Provide the (X, Y) coordinate of the cell's center where the given text is located.  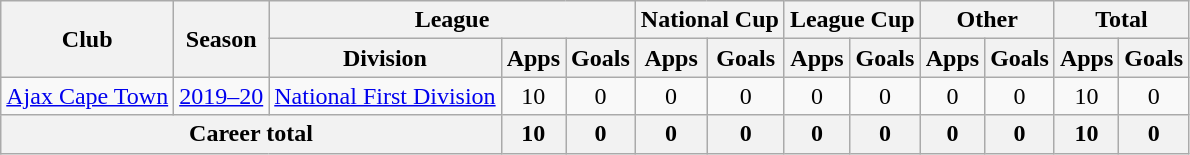
Season (222, 39)
National First Division (385, 96)
National Cup (710, 20)
Ajax Cape Town (88, 96)
Division (385, 58)
Career total (251, 134)
Club (88, 39)
2019–20 (222, 96)
Other (987, 20)
League Cup (852, 20)
League (452, 20)
Total (1121, 20)
